Output the [X, Y] coordinate of the center of the cell containing the given text.  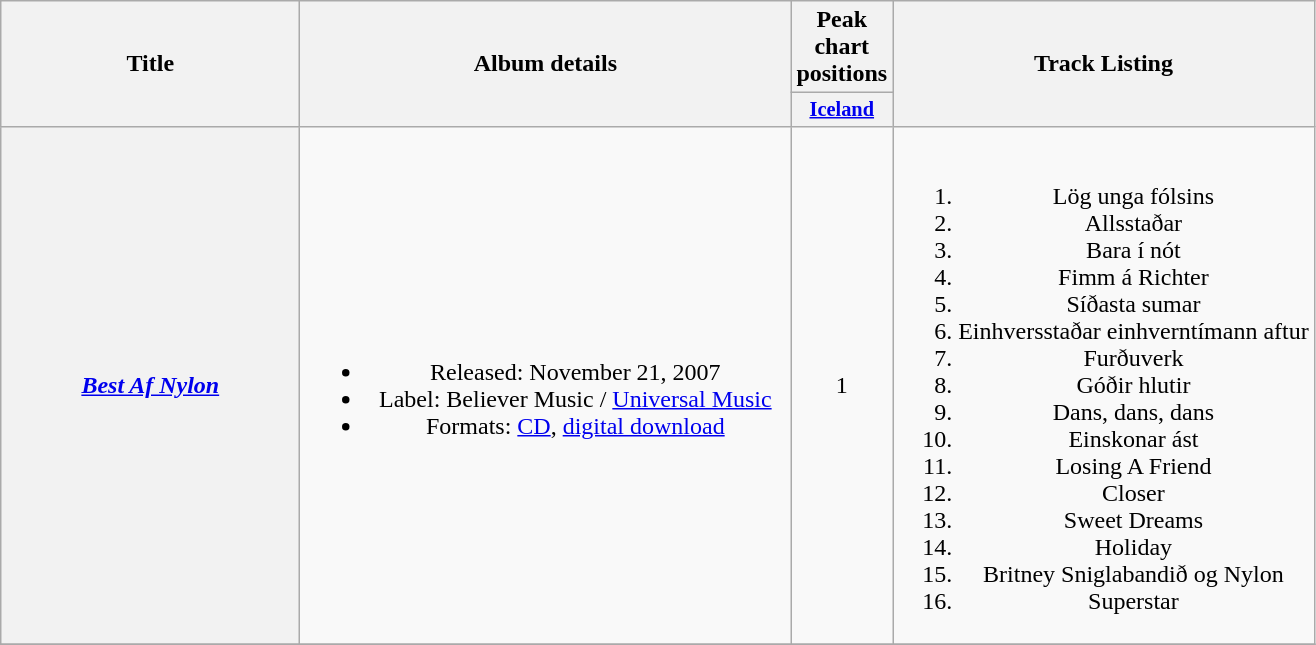
Best Af Nylon [150, 385]
Peak chart positions [842, 47]
1 [842, 385]
Album details [546, 64]
Iceland [842, 110]
Track Listing [1104, 64]
Released: November 21, 2007Label: Believer Music / Universal MusicFormats: CD, digital download [546, 385]
Title [150, 64]
